Capture the cell that displays the provided text and extract its [x, y] central coordinate. 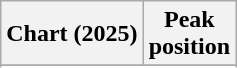
Peakposition [189, 34]
Chart (2025) [72, 34]
